Determine the (X, Y) coordinate at the center of the cell enclosing the given text.  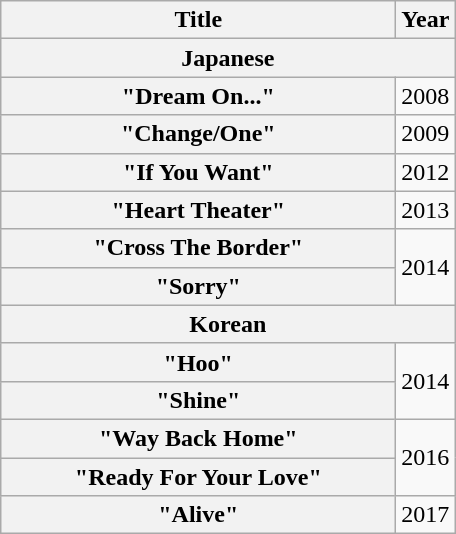
"Dream On..." (198, 96)
Year (426, 20)
2009 (426, 134)
2017 (426, 515)
"Shine" (198, 400)
2012 (426, 172)
Korean (228, 324)
"Way Back Home" (198, 438)
2013 (426, 210)
Title (198, 20)
"Cross The Border" (198, 248)
"Alive" (198, 515)
Japanese (228, 58)
"Ready For Your Love" (198, 477)
"Heart Theater" (198, 210)
"Sorry" (198, 286)
2016 (426, 457)
"Hoo" (198, 362)
"Change/One" (198, 134)
2008 (426, 96)
"If You Want" (198, 172)
